Output the (x, y) coordinate of the center of the cell containing the given text.  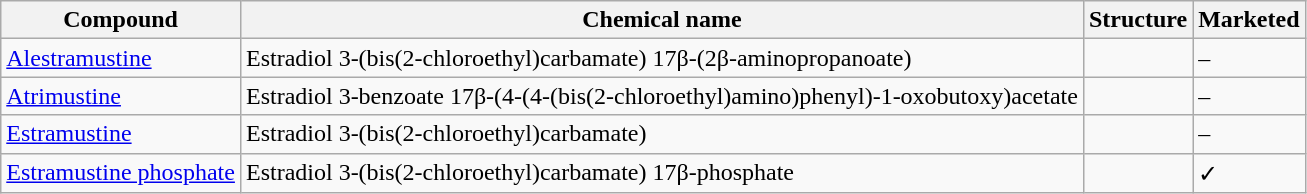
Chemical name (662, 20)
Compound (121, 20)
Estradiol 3-(bis(2-chloroethyl)carbamate) (662, 134)
Estradiol 3-(bis(2-chloroethyl)carbamate) 17β-phosphate (662, 173)
Alestramustine (121, 58)
Atrimustine (121, 96)
Estradiol 3-benzoate 17β-(4-(4-(bis(2-chloroethyl)amino)phenyl)-1-oxobutoxy)acetate (662, 96)
✓ (1249, 173)
Marketed (1249, 20)
Structure (1138, 20)
Estramustine phosphate (121, 173)
Estramustine (121, 134)
Estradiol 3-(bis(2-chloroethyl)carbamate) 17β-(2β-aminopropanoate) (662, 58)
